Determine the [x, y] coordinate at the center of the cell enclosing the given text.  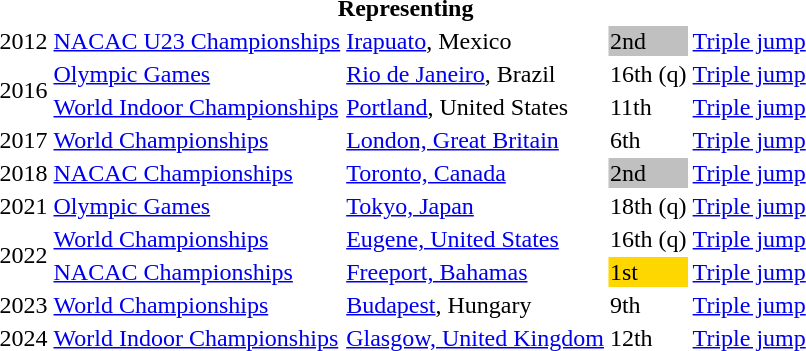
18th (q) [648, 206]
Toronto, Canada [476, 173]
London, Great Britain [476, 140]
NACAC U23 Championships [197, 41]
Rio de Janeiro, Brazil [476, 74]
World Indoor Championships [197, 107]
Tokyo, Japan [476, 206]
11th [648, 107]
1st [648, 272]
6th [648, 140]
Freeport, Bahamas [476, 272]
Eugene, United States [476, 239]
9th [648, 305]
Irapuato, Mexico [476, 41]
Budapest, Hungary [476, 305]
Portland, United States [476, 107]
